Find where the given text appears and provide that cell's center as (X, Y) coordinate. 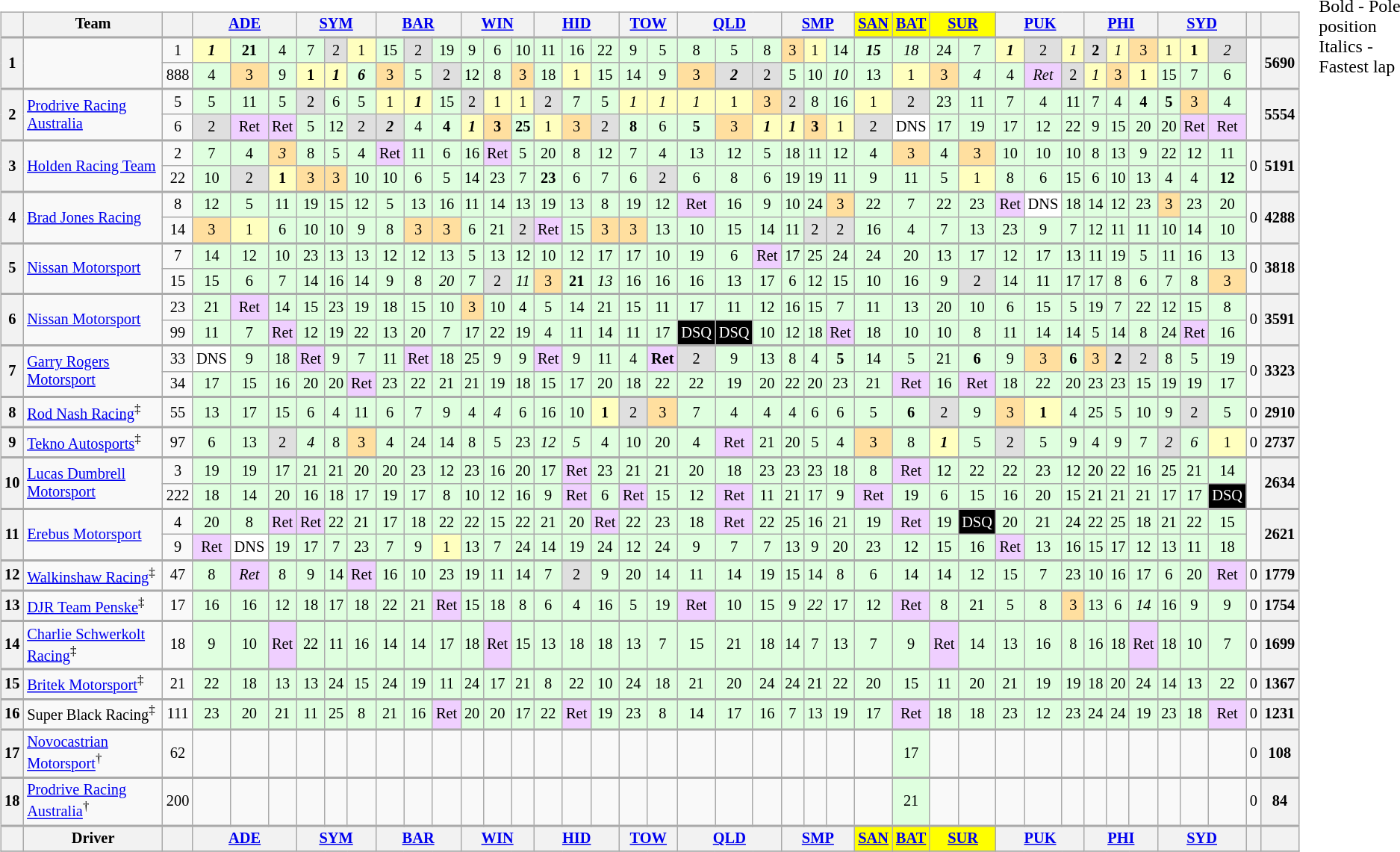
3323 (1280, 372)
108 (1280, 753)
Lucas Dumbrell Motorsport (93, 484)
1367 (1280, 684)
Rod Nash Racing‡ (93, 412)
99 (178, 333)
3818 (1280, 269)
DJR Team Penske‡ (93, 606)
Garry Rogers Motorsport (93, 372)
2910 (1280, 412)
1754 (1280, 606)
Super Black Racing‡ (93, 714)
111 (178, 714)
Novocastrian Motorsport† (93, 753)
47 (178, 575)
222 (178, 496)
Brad Jones Racing (93, 217)
Tekno Autosports‡ (93, 442)
200 (178, 801)
5690 (1280, 63)
Holden Racing Team (93, 166)
3591 (1280, 320)
2634 (1280, 484)
Charlie Schwerkolt Racing‡ (93, 644)
1779 (1280, 575)
97 (178, 442)
1699 (1280, 644)
33 (178, 358)
Walkinshaw Racing‡ (93, 575)
Prodrive Racing Australia (93, 115)
34 (178, 384)
5554 (1280, 115)
Erebus Motorsport (93, 535)
Team (93, 25)
888 (178, 75)
84 (1280, 801)
1231 (1280, 714)
4288 (1280, 217)
2621 (1280, 535)
Britek Motorsport‡ (93, 684)
5191 (1280, 166)
Driver (93, 838)
Prodrive Racing Australia† (93, 801)
55 (178, 412)
2737 (1280, 442)
62 (178, 753)
